Provide the [x, y] coordinate of the cell's center where the given text is located.  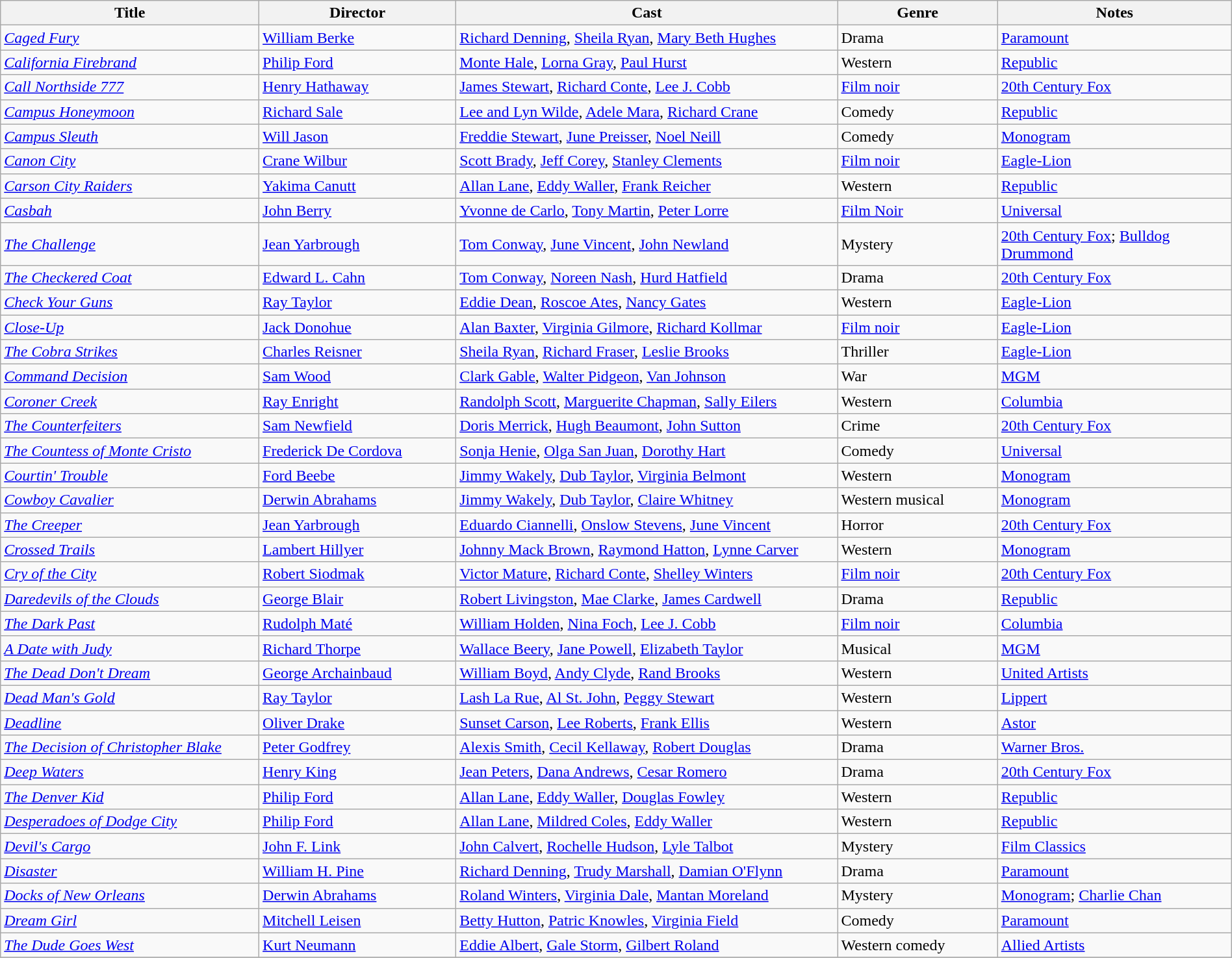
United Artists [1114, 673]
The Denver Kid [130, 797]
Carson City Raiders [130, 186]
California Firebrand [130, 62]
Johnny Mack Brown, Raymond Hatton, Lynne Carver [647, 549]
Warner Bros. [1114, 748]
Eduardo Ciannelli, Onslow Stevens, June Vincent [647, 525]
George Blair [357, 599]
Sonja Henie, Olga San Juan, Dorothy Hart [647, 451]
Ford Beebe [357, 475]
Dream Girl [130, 920]
Horror [918, 525]
Devil's Cargo [130, 846]
Alexis Smith, Cecil Kellaway, Robert Douglas [647, 748]
Title [130, 13]
Desperadoes of Dodge City [130, 822]
Charles Reisner [357, 352]
Richard Denning, Trudy Marshall, Damian O'Flynn [647, 871]
William Holden, Nina Foch, Lee J. Cobb [647, 624]
Lash La Rue, Al St. John, Peggy Stewart [647, 698]
Monte Hale, Lorna Gray, Paul Hurst [647, 62]
Eddie Dean, Roscoe Ates, Nancy Gates [647, 302]
Deadline [130, 723]
Yakima Canutt [357, 186]
20th Century Fox; Bulldog Drummond [1114, 244]
Coroner Creek [130, 401]
Film Classics [1114, 846]
Thriller [918, 352]
The Decision of Christopher Blake [130, 748]
Will Jason [357, 136]
Genre [918, 13]
Campus Sleuth [130, 136]
Western comedy [918, 945]
Cry of the City [130, 574]
William H. Pine [357, 871]
Cast [647, 13]
Henry Hathaway [357, 87]
Lee and Lyn Wilde, Adele Mara, Richard Crane [647, 112]
Rudolph Maté [357, 624]
The Creeper [130, 525]
Close-Up [130, 327]
Tom Conway, June Vincent, John Newland [647, 244]
Jack Donohue [357, 327]
Western musical [918, 500]
Frederick De Cordova [357, 451]
Astor [1114, 723]
Sunset Carson, Lee Roberts, Frank Ellis [647, 723]
Clark Gable, Walter Pidgeon, Van Johnson [647, 377]
A Date with Judy [130, 648]
Monogram; Charlie Chan [1114, 896]
Robert Siodmak [357, 574]
Victor Mature, Richard Conte, Shelley Winters [647, 574]
Wallace Beery, Jane Powell, Elizabeth Taylor [647, 648]
Robert Livingston, Mae Clarke, James Cardwell [647, 599]
Crane Wilbur [357, 161]
Randolph Scott, Marguerite Chapman, Sally Eilers [647, 401]
Docks of New Orleans [130, 896]
The Dead Don't Dream [130, 673]
Caged Fury [130, 38]
Yvonne de Carlo, Tony Martin, Peter Lorre [647, 210]
The Dude Goes West [130, 945]
The Dark Past [130, 624]
The Challenge [130, 244]
Tom Conway, Noreen Nash, Hurd Hatfield [647, 277]
Lambert Hillyer [357, 549]
Roland Winters, Virginia Dale, Mantan Moreland [647, 896]
Call Northside 777 [130, 87]
William Boyd, Andy Clyde, Rand Brooks [647, 673]
Jean Peters, Dana Andrews, Cesar Romero [647, 772]
Peter Godfrey [357, 748]
Cowboy Cavalier [130, 500]
Allan Lane, Eddy Waller, Frank Reicher [647, 186]
Canon City [130, 161]
Alan Baxter, Virginia Gilmore, Richard Kollmar [647, 327]
Notes [1114, 13]
Daredevils of the Clouds [130, 599]
Campus Honeymoon [130, 112]
Eddie Albert, Gale Storm, Gilbert Roland [647, 945]
Director [357, 13]
Sam Wood [357, 377]
John Berry [357, 210]
The Counterfeiters [130, 426]
Kurt Neumann [357, 945]
Lippert [1114, 698]
John F. Link [357, 846]
George Archainbaud [357, 673]
Allan Lane, Eddy Waller, Douglas Fowley [647, 797]
Freddie Stewart, June Preisser, Noel Neill [647, 136]
Jimmy Wakely, Dub Taylor, Virginia Belmont [647, 475]
Deep Waters [130, 772]
Crossed Trails [130, 549]
Edward L. Cahn [357, 277]
The Cobra Strikes [130, 352]
Sam Newfield [357, 426]
Courtin' Trouble [130, 475]
Richard Thorpe [357, 648]
Check Your Guns [130, 302]
Jimmy Wakely, Dub Taylor, Claire Whitney [647, 500]
Betty Hutton, Patric Knowles, Virginia Field [647, 920]
Oliver Drake [357, 723]
Casbah [130, 210]
The Checkered Coat [130, 277]
Film Noir [918, 210]
Mitchell Leisen [357, 920]
William Berke [357, 38]
Musical [918, 648]
Ray Enright [357, 401]
Henry King [357, 772]
Crime [918, 426]
Allied Artists [1114, 945]
Sheila Ryan, Richard Fraser, Leslie Brooks [647, 352]
James Stewart, Richard Conte, Lee J. Cobb [647, 87]
The Countess of Monte Cristo [130, 451]
Scott Brady, Jeff Corey, Stanley Clements [647, 161]
Command Decision [130, 377]
John Calvert, Rochelle Hudson, Lyle Talbot [647, 846]
Disaster [130, 871]
Richard Denning, Sheila Ryan, Mary Beth Hughes [647, 38]
Richard Sale [357, 112]
War [918, 377]
Doris Merrick, Hugh Beaumont, John Sutton [647, 426]
Dead Man's Gold [130, 698]
Allan Lane, Mildred Coles, Eddy Waller [647, 822]
